Search for the cell housing the specified text and yield its [X, Y] center coordinate. 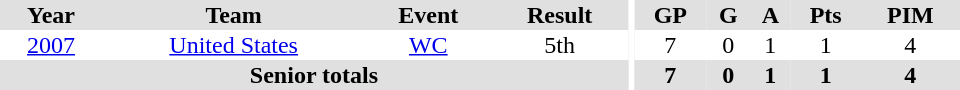
2007 [51, 45]
Year [51, 15]
Team [234, 15]
WC [428, 45]
GP [670, 15]
PIM [910, 15]
G [728, 15]
Event [428, 15]
United States [234, 45]
A [770, 15]
Senior totals [314, 75]
5th [560, 45]
Pts [826, 15]
Result [560, 15]
